Determine the [x, y] coordinate at the center of the cell enclosing the given text.  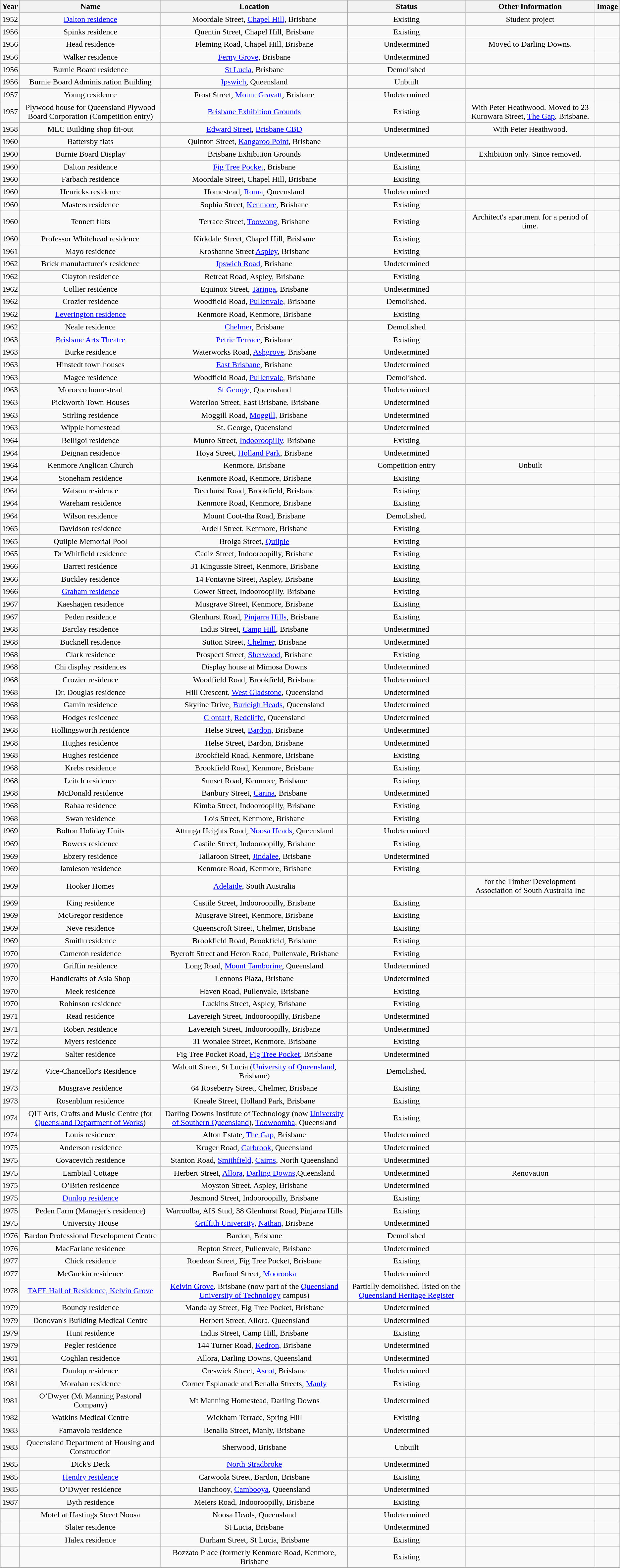
Corner Esplanade and Benalla Streets, Manly [254, 1383]
Watson residence [90, 491]
31 Kingussie Street, Kenmore, Brisbane [254, 566]
1978 [10, 1291]
Robert residence [90, 1029]
Masters residence [90, 205]
1958 [10, 129]
Hoya Street, Holland Park, Brisbane [254, 453]
With Peter Heathwood. [530, 129]
Display house at Mimosa Downs [254, 667]
Read residence [90, 1016]
St George, Queensland [254, 390]
Smith residence [90, 941]
Ebzery residence [90, 856]
Darling Downs Institute of Technology (now University of Southern Queensland), Toowoomba, Queensland [254, 1118]
Slater residence [90, 1527]
Louis residence [90, 1135]
Sutton Street, Chelmer, Brisbane [254, 642]
Chi display residences [90, 667]
1982 [10, 1417]
Ferny Grove, Brisbane [254, 57]
Mandalay Street, Fig Tree Pocket, Brisbane [254, 1308]
Wipple homestead [90, 428]
Bozzato Place (formerly Kenmore Road, Kenmore, Brisbane [254, 1557]
Farbach residence [90, 179]
Kenmore, Brisbane [254, 465]
Barfood Street, Moorooka [254, 1274]
Bowers residence [90, 844]
Mayo residence [90, 251]
Status [407, 7]
St. George, Queensland [254, 428]
MacFarlane residence [90, 1249]
Tennett flats [90, 222]
Hunt residence [90, 1333]
Bycroft Street and Heron Road, Pullenvale, Brisbane [254, 953]
Coghlan residence [90, 1358]
Hinstedt town houses [90, 365]
O’Brien residence [90, 1185]
University House [90, 1223]
Bardon Professional Development Centre [90, 1236]
Warroolba, AIS Stud, 38 Glenhurst Road, Pinjarra Hills [254, 1211]
Haven Road, Pullenvale, Brisbane [254, 991]
Halex residence [90, 1540]
Wickham Terrace, Spring Hill [254, 1417]
Peden residence [90, 617]
Retreat Road, Aspley, Brisbane [254, 276]
O’Dwyer residence [90, 1490]
Hendry residence [90, 1477]
14 Fontayne Street, Aspley, Brisbane [254, 579]
Battersby flats [90, 141]
Clayton residence [90, 276]
Gamin residence [90, 705]
Quilpie Memorial Pool [90, 541]
Spinks residence [90, 32]
Wareham residence [90, 503]
Partially demolished, listed on the Queensland Heritage Register [407, 1291]
Walcott Street, St Lucia (University of Queensland, Brisbane) [254, 1071]
Byth residence [90, 1502]
Herbert Street, Allora, Darling Downs,Queensland [254, 1173]
Lois Street, Kenmore, Brisbane [254, 818]
Covacevich residence [90, 1160]
Kenmore Anglican Church [90, 465]
Burke residence [90, 352]
144 Turner Road, Kedron, Brisbane [254, 1346]
O’Dwyer (Mt Manning Pastoral Company) [90, 1400]
Clontarf, Redcliffe, Queensland [254, 717]
Ipswich, Queensland [254, 82]
Herbert Street, Allora, Queensland [254, 1320]
Leitch residence [90, 780]
1987 [10, 1502]
Banchooy, Cambooya, Queensland [254, 1490]
Durham Street, St Lucia, Brisbane [254, 1540]
Clark residence [90, 655]
Equinox Street, Taringa, Brisbane [254, 289]
Griffin residence [90, 966]
Hill Crescent, West Gladstone, Queensland [254, 692]
Mt Manning Homestead, Darling Downs [254, 1400]
Magee residence [90, 377]
Terrace Street, Toowong, Brisbane [254, 222]
Kruger Road, Carbrook, Queensland [254, 1148]
MLC Building shop fit-out [90, 129]
Pegler residence [90, 1346]
McGregor residence [90, 915]
Gower Street, Indooroopilly, Brisbane [254, 592]
Dick's Deck [90, 1464]
Luckins Street, Aspley, Brisbane [254, 1004]
Barrett residence [90, 566]
Buckley residence [90, 579]
Repton Street, Pullenvale, Brisbane [254, 1249]
Jesmond Street, Indooroopilly, Brisbane [254, 1198]
Waterloo Street, East Brisbane, Brisbane [254, 403]
Moyston Street, Aspley, Brisbane [254, 1185]
Alton Estate, The Gap, Brisbane [254, 1135]
Attunga Heights Road, Noosa Heads, Queensland [254, 831]
Fig Tree Pocket Road, Fig Tree Pocket, Brisbane [254, 1054]
1952 [10, 19]
Kroshanne Street Aspley, Brisbane [254, 251]
Image [607, 7]
Griffith University, Nathan, Brisbane [254, 1223]
Frost Street, Mount Gravatt, Brisbane [254, 95]
Allora, Darling Downs, Queensland [254, 1358]
Handicrafts of Asia Shop [90, 978]
Famavola residence [90, 1430]
Adelaide, South Australia [254, 886]
Swan residence [90, 818]
Prospect Street, Sherwood, Brisbane [254, 655]
Dr Whitfield residence [90, 554]
Kimba Street, Indooroopilly, Brisbane [254, 806]
64 Roseberry Street, Chelmer, Brisbane [254, 1088]
King residence [90, 903]
Rosenblum residence [90, 1101]
Edward Street, Brisbane CBD [254, 129]
Competition entry [407, 465]
Petrie Terrace, Brisbane [254, 339]
Chelmer, Brisbane [254, 327]
Bardon, Brisbane [254, 1236]
Neale residence [90, 327]
Cadiz Street, Indooroopilly, Brisbane [254, 554]
Kirkdale Street, Chapel Hill, Brisbane [254, 239]
Graham residence [90, 592]
Student project [530, 19]
Homestead, Roma, Queensland [254, 192]
Krebs residence [90, 768]
Long Road, Mount Tamborine, Queensland [254, 966]
Moved to Darling Downs. [530, 44]
Plywood house for Queensland Plywood Board Corporation (Competition entry) [90, 112]
Chick residence [90, 1261]
Roedean Street, Fig Tree Pocket, Brisbane [254, 1261]
Dr. Douglas residence [90, 692]
Deignan residence [90, 453]
Banbury Street, Carina, Brisbane [254, 793]
Leverington residence [90, 314]
for the Timber Development Association of South Australia Inc [530, 886]
Salter residence [90, 1054]
McGuckin residence [90, 1274]
With Peter Heathwood. Moved to 23 Kurowara Street, The Gap, Brisbane. [530, 112]
Anderson residence [90, 1148]
Moggill Road, Moggill, Brisbane [254, 415]
Stanton Road, Smithfield, Cairns, North Queensland [254, 1160]
Sophia Street, Kenmore, Brisbane [254, 205]
Bucknell residence [90, 642]
Renovation [530, 1173]
Ardell Street, Kenmore, Brisbane [254, 528]
Glenhurst Road, Pinjarra Hills, Brisbane [254, 617]
Sherwood, Brisbane [254, 1447]
Meek residence [90, 991]
Belligoi residence [90, 440]
Head residence [90, 44]
Barclay residence [90, 629]
Myers residence [90, 1042]
Woodfield Road, Brookfield, Brisbane [254, 680]
Waterworks Road, Ashgrove, Brisbane [254, 352]
Munro Street, Indooroopilly, Brisbane [254, 440]
Watkins Medical Centre [90, 1417]
Fig Tree Pocket, Brisbane [254, 167]
Robinson residence [90, 1004]
Creswick Street, Ascot, Brisbane [254, 1371]
Davidson residence [90, 528]
Stoneham residence [90, 478]
Fleming Road, Chapel Hill, Brisbane [254, 44]
Meiers Road, Indooroopilly, Brisbane [254, 1502]
TAFE Hall of Residence, Kelvin Grove [90, 1291]
Quentin Street, Chapel Hill, Brisbane [254, 32]
Ipswich Road, Brisbane [254, 264]
Professor Whitehead residence [90, 239]
Henricks residence [90, 192]
Neve residence [90, 928]
Motel at Hastings Street Noosa [90, 1515]
Lennons Plaza, Brisbane [254, 978]
Lambtail Cottage [90, 1173]
Burnie Board Display [90, 154]
Morahan residence [90, 1383]
Carwoola Street, Bardon, Brisbane [254, 1477]
Architect's apartment for a period of time. [530, 222]
Rabaa residence [90, 806]
Pickworth Town Houses [90, 403]
Brick manufacturer's residence [90, 264]
Queenscroft Street, Chelmer, Brisbane [254, 928]
McDonald residence [90, 793]
Brolga Street, Quilpie [254, 541]
Burnie Board residence [90, 70]
Morocco homestead [90, 390]
Queensland Department of Housing and Construction [90, 1447]
Hollingsworth residence [90, 730]
Collier residence [90, 289]
Musgrave residence [90, 1088]
QIT Arts, Crafts and Music Centre (for Queensland Department of Works) [90, 1118]
Mount Coot-tha Road, Brisbane [254, 516]
Exhibition only. Since removed. [530, 154]
Skyline Drive, Burleigh Heads, Queensland [254, 705]
Deerhurst Road, Brookfield, Brisbane [254, 491]
Hodges residence [90, 717]
Kelvin Grove, Brisbane (now part of the Queensland University of Technology campus) [254, 1291]
Young residence [90, 95]
Cameron residence [90, 953]
Stirling residence [90, 415]
Jamieson residence [90, 869]
Burnie Board Administration Building [90, 82]
Peden Farm (Manager's residence) [90, 1211]
Noosa Heads, Queensland [254, 1515]
Boundy residence [90, 1308]
Brookfield Road, Brookfield, Brisbane [254, 941]
Donovan's Building Medical Centre [90, 1320]
Walker residence [90, 57]
Kaeshagen residence [90, 604]
Benalla Street, Manly, Brisbane [254, 1430]
31 Wonalee Street, Kenmore, Brisbane [254, 1042]
Sunset Road, Kenmore, Brisbane [254, 780]
Vice-Chancellor's Residence [90, 1071]
Name [90, 7]
Other Information [530, 7]
Year [10, 7]
1961 [10, 251]
Wilson residence [90, 516]
Location [254, 7]
Tallaroon Street, Jindalee, Brisbane [254, 856]
Kneale Street, Holland Park, Brisbane [254, 1101]
Brisbane Arts Theatre [90, 339]
East Brisbane, Brisbane [254, 365]
North Stradbroke [254, 1464]
Quinton Street, Kangaroo Point, Brisbane [254, 141]
Hooker Homes [90, 886]
Bolton Holiday Units [90, 831]
